For the text-containing cell, return its midpoint in [x, y] coordinate format. 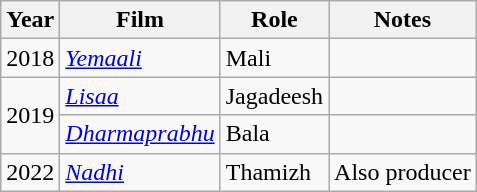
Also producer [403, 172]
Nadhi [140, 172]
Thamizh [274, 172]
Film [140, 20]
Yemaali [140, 58]
2019 [30, 115]
Role [274, 20]
Notes [403, 20]
Jagadeesh [274, 96]
Year [30, 20]
Bala [274, 134]
2022 [30, 172]
Dharmaprabhu [140, 134]
2018 [30, 58]
Lisaa [140, 96]
Mali [274, 58]
